Capture the cell that displays the provided text and extract its [x, y] central coordinate. 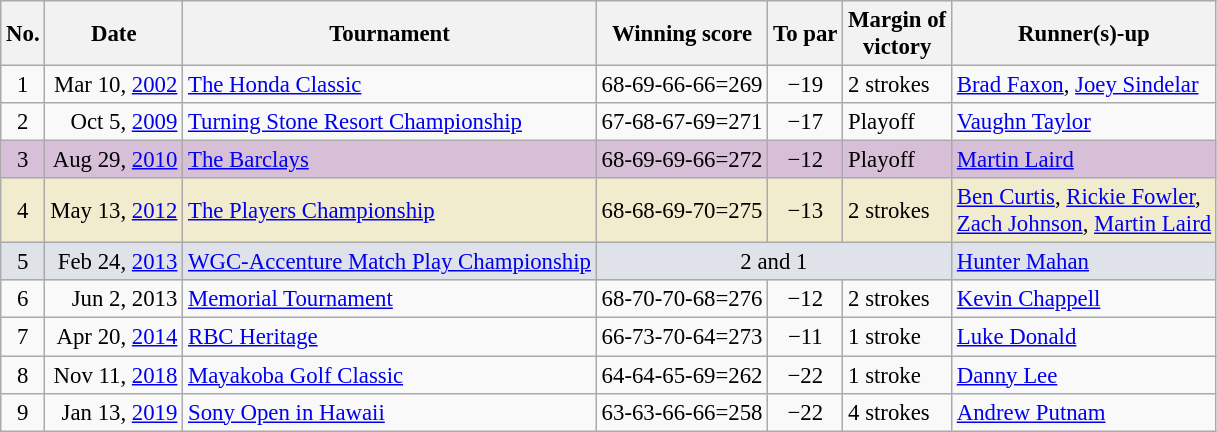
Runner(s)-up [1084, 34]
5 [23, 262]
68-70-70-68=276 [682, 299]
Apr 20, 2014 [114, 337]
WGC-Accenture Match Play Championship [390, 262]
The Honda Classic [390, 85]
2 [23, 122]
Nov 11, 2018 [114, 375]
Vaughn Taylor [1084, 122]
2 and 1 [774, 262]
−17 [806, 122]
63-63-66-66=258 [682, 412]
Feb 24, 2013 [114, 262]
Jun 2, 2013 [114, 299]
6 [23, 299]
May 13, 2012 [114, 210]
To par [806, 34]
−11 [806, 337]
The Barclays [390, 160]
1 [23, 85]
4 [23, 210]
Danny Lee [1084, 375]
8 [23, 375]
68-69-69-66=272 [682, 160]
Sony Open in Hawaii [390, 412]
−19 [806, 85]
9 [23, 412]
Turning Stone Resort Championship [390, 122]
64-64-65-69=262 [682, 375]
Hunter Mahan [1084, 262]
Margin ofvictory [898, 34]
Mayakoba Golf Classic [390, 375]
Andrew Putnam [1084, 412]
RBC Heritage [390, 337]
−13 [806, 210]
Winning score [682, 34]
Tournament [390, 34]
Mar 10, 2002 [114, 85]
Luke Donald [1084, 337]
Ben Curtis, Rickie Fowler, Zach Johnson, Martin Laird [1084, 210]
67-68-67-69=271 [682, 122]
The Players Championship [390, 210]
Brad Faxon, Joey Sindelar [1084, 85]
Memorial Tournament [390, 299]
Oct 5, 2009 [114, 122]
3 [23, 160]
Kevin Chappell [1084, 299]
No. [23, 34]
Aug 29, 2010 [114, 160]
68-69-66-66=269 [682, 85]
66-73-70-64=273 [682, 337]
7 [23, 337]
Martin Laird [1084, 160]
Date [114, 34]
Jan 13, 2019 [114, 412]
4 strokes [898, 412]
68-68-69-70=275 [682, 210]
